Extract the (X, Y) coordinate from the center of the cell holding the provided text.  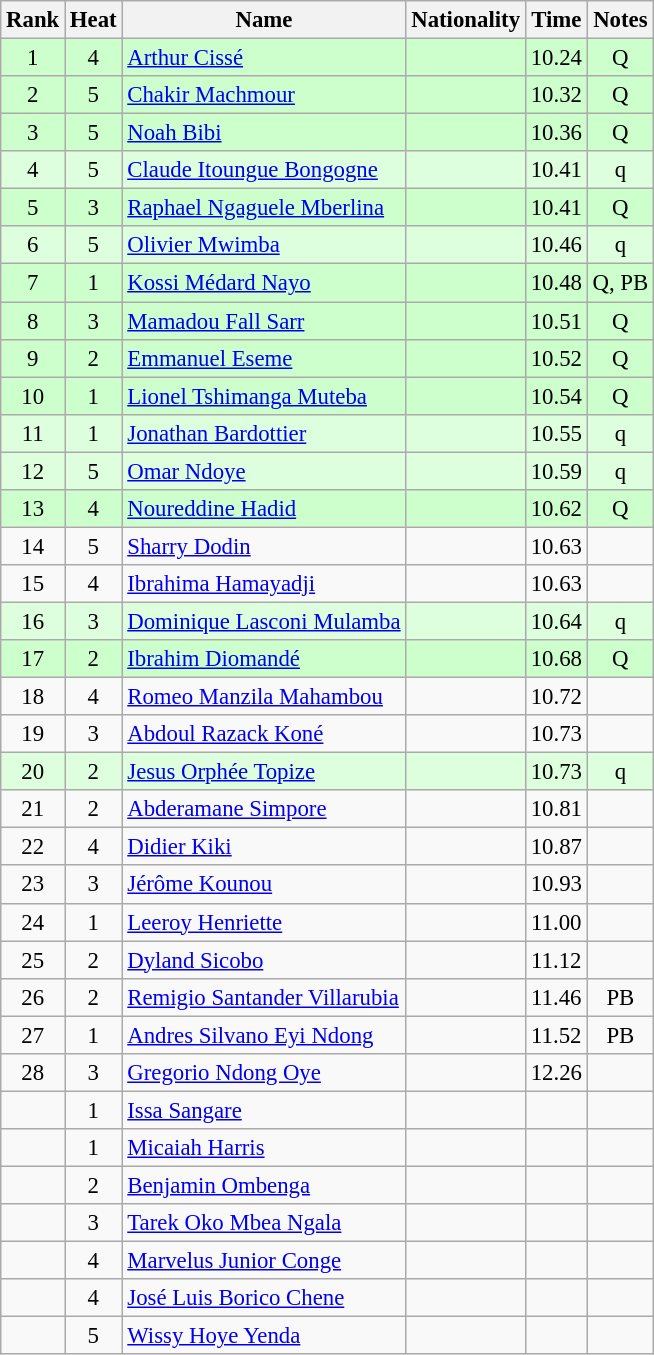
10.36 (556, 133)
Time (556, 20)
11.46 (556, 997)
16 (33, 621)
10.32 (556, 95)
10.51 (556, 321)
10.87 (556, 847)
José Luis Borico Chene (264, 1298)
Arthur Cissé (264, 58)
6 (33, 245)
22 (33, 847)
10.72 (556, 697)
15 (33, 584)
Rank (33, 20)
Noah Bibi (264, 133)
10.81 (556, 809)
23 (33, 885)
10.24 (556, 58)
Emmanuel Eseme (264, 358)
10.59 (556, 471)
Benjamin Ombenga (264, 1185)
8 (33, 321)
Jonathan Bardottier (264, 433)
Nationality (466, 20)
Name (264, 20)
Dyland Sicobo (264, 960)
12 (33, 471)
Abdoul Razack Koné (264, 734)
Wissy Hoye Yenda (264, 1336)
Olivier Mwimba (264, 245)
Heat (94, 20)
Lionel Tshimanga Muteba (264, 396)
10.93 (556, 885)
7 (33, 283)
10 (33, 396)
9 (33, 358)
Chakir Machmour (264, 95)
10.62 (556, 509)
Q, PB (620, 283)
10.68 (556, 659)
Dominique Lasconi Mulamba (264, 621)
25 (33, 960)
Notes (620, 20)
Ibrahim Diomandé (264, 659)
24 (33, 922)
11.52 (556, 1035)
12.26 (556, 1073)
14 (33, 546)
10.52 (556, 358)
Mamadou Fall Sarr (264, 321)
Andres Silvano Eyi Ndong (264, 1035)
11.12 (556, 960)
27 (33, 1035)
Abderamane Simpore (264, 809)
Micaiah Harris (264, 1148)
17 (33, 659)
Issa Sangare (264, 1110)
Jérôme Kounou (264, 885)
28 (33, 1073)
26 (33, 997)
Kossi Médard Nayo (264, 283)
10.54 (556, 396)
21 (33, 809)
10.64 (556, 621)
Remigio Santander Villarubia (264, 997)
Claude Itoungue Bongogne (264, 170)
11.00 (556, 922)
Raphael Ngaguele Mberlina (264, 208)
13 (33, 509)
Sharry Dodin (264, 546)
Omar Ndoye (264, 471)
Noureddine Hadid (264, 509)
Gregorio Ndong Oye (264, 1073)
18 (33, 697)
19 (33, 734)
20 (33, 772)
10.55 (556, 433)
11 (33, 433)
Tarek Oko Mbea Ngala (264, 1223)
Romeo Manzila Mahambou (264, 697)
Ibrahima Hamayadji (264, 584)
10.48 (556, 283)
Marvelus Junior Conge (264, 1261)
Jesus Orphée Topize (264, 772)
Leeroy Henriette (264, 922)
Didier Kiki (264, 847)
10.46 (556, 245)
